Capture the cell that displays the provided text and extract its [X, Y] central coordinate. 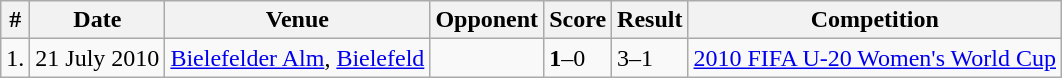
1. [16, 58]
Date [98, 20]
3–1 [650, 58]
Venue [298, 20]
Score [578, 20]
2010 FIFA U-20 Women's World Cup [875, 58]
Bielefelder Alm, Bielefeld [298, 58]
Opponent [487, 20]
Result [650, 20]
1–0 [578, 58]
21 July 2010 [98, 58]
# [16, 20]
Competition [875, 20]
